Pinpoint the cell where the given text exists, returning its (X, Y) midpoint coordinate. 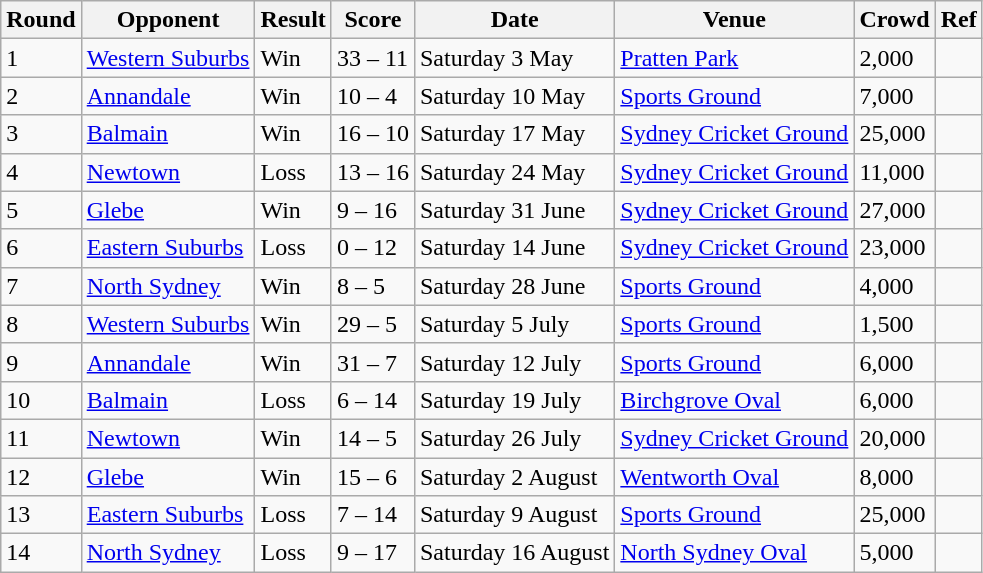
Saturday 24 May (514, 172)
Saturday 19 July (514, 400)
5,000 (894, 553)
Saturday 3 May (514, 58)
6 (41, 248)
Date (514, 20)
North Sydney Oval (734, 553)
8,000 (894, 477)
0 – 12 (372, 248)
3 (41, 134)
Opponent (168, 20)
23,000 (894, 248)
Saturday 31 June (514, 210)
Saturday 16 August (514, 553)
Ref (958, 20)
9 – 16 (372, 210)
11 (41, 438)
5 (41, 210)
20,000 (894, 438)
16 – 10 (372, 134)
2 (41, 96)
15 – 6 (372, 477)
Saturday 2 August (514, 477)
Pratten Park (734, 58)
Crowd (894, 20)
Saturday 10 May (514, 96)
14 – 5 (372, 438)
29 – 5 (372, 324)
Round (41, 20)
13 (41, 515)
Saturday 28 June (514, 286)
4 (41, 172)
8 – 5 (372, 286)
14 (41, 553)
Saturday 9 August (514, 515)
8 (41, 324)
6 – 14 (372, 400)
9 (41, 362)
7,000 (894, 96)
Result (293, 20)
Wentworth Oval (734, 477)
33 – 11 (372, 58)
4,000 (894, 286)
Saturday 12 July (514, 362)
12 (41, 477)
31 – 7 (372, 362)
Saturday 14 June (514, 248)
9 – 17 (372, 553)
10 (41, 400)
13 – 16 (372, 172)
Saturday 5 July (514, 324)
7 (41, 286)
7 – 14 (372, 515)
1 (41, 58)
Saturday 17 May (514, 134)
Score (372, 20)
1,500 (894, 324)
10 – 4 (372, 96)
Birchgrove Oval (734, 400)
Saturday 26 July (514, 438)
Venue (734, 20)
11,000 (894, 172)
2,000 (894, 58)
27,000 (894, 210)
